Search for the cell housing the specified text and yield its (x, y) center coordinate. 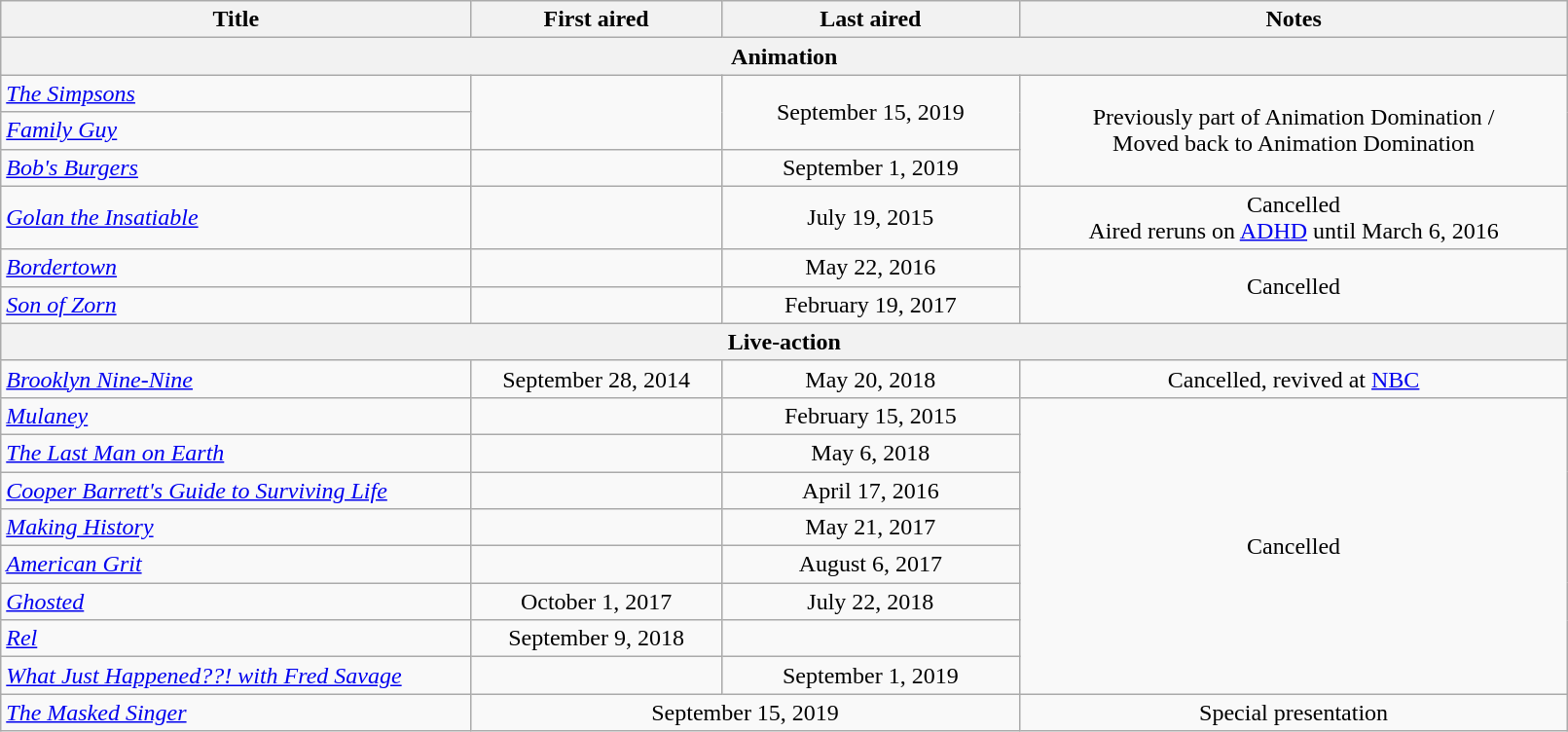
The Simpsons (236, 93)
Making History (236, 528)
Special presentation (1294, 713)
Brooklyn Nine-Nine (236, 379)
Last aired (870, 19)
Rel (236, 639)
Golan the Insatiable (236, 218)
What Just Happened??! with Fred Savage (236, 676)
Family Guy (236, 130)
July 19, 2015 (870, 218)
First aired (597, 19)
February 19, 2017 (870, 305)
September 28, 2014 (597, 379)
Son of Zorn (236, 305)
Cancelled, revived at NBC (1294, 379)
Bob's Burgers (236, 167)
October 1, 2017 (597, 602)
May 20, 2018 (870, 379)
CancelledAired reruns on ADHD until March 6, 2016 (1294, 218)
Bordertown (236, 268)
The Last Man on Earth (236, 453)
April 17, 2016 (870, 490)
Title (236, 19)
August 6, 2017 (870, 565)
Ghosted (236, 602)
May 22, 2016 (870, 268)
May 21, 2017 (870, 528)
Animation (784, 56)
Notes (1294, 19)
May 6, 2018 (870, 453)
July 22, 2018 (870, 602)
Previously part of Animation Domination /Moved back to Animation Domination (1294, 130)
February 15, 2015 (870, 416)
American Grit (236, 565)
Mulaney (236, 416)
Cooper Barrett's Guide to Surviving Life (236, 490)
The Masked Singer (236, 713)
September 9, 2018 (597, 639)
Live-action (784, 342)
